Scan for the cell matching the given text and deliver its (X, Y) coordinate at center. 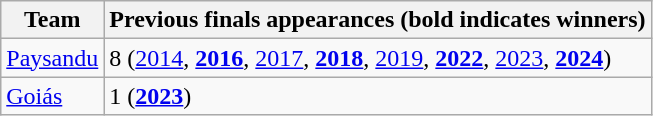
Previous finals appearances (bold indicates winners) (378, 20)
Paysandu (52, 58)
Team (52, 20)
Goiás (52, 96)
8 (2014, 2016, 2017, 2018, 2019, 2022, 2023, 2024) (378, 58)
1 (2023) (378, 96)
